Capture the cell that displays the provided text and extract its [X, Y] central coordinate. 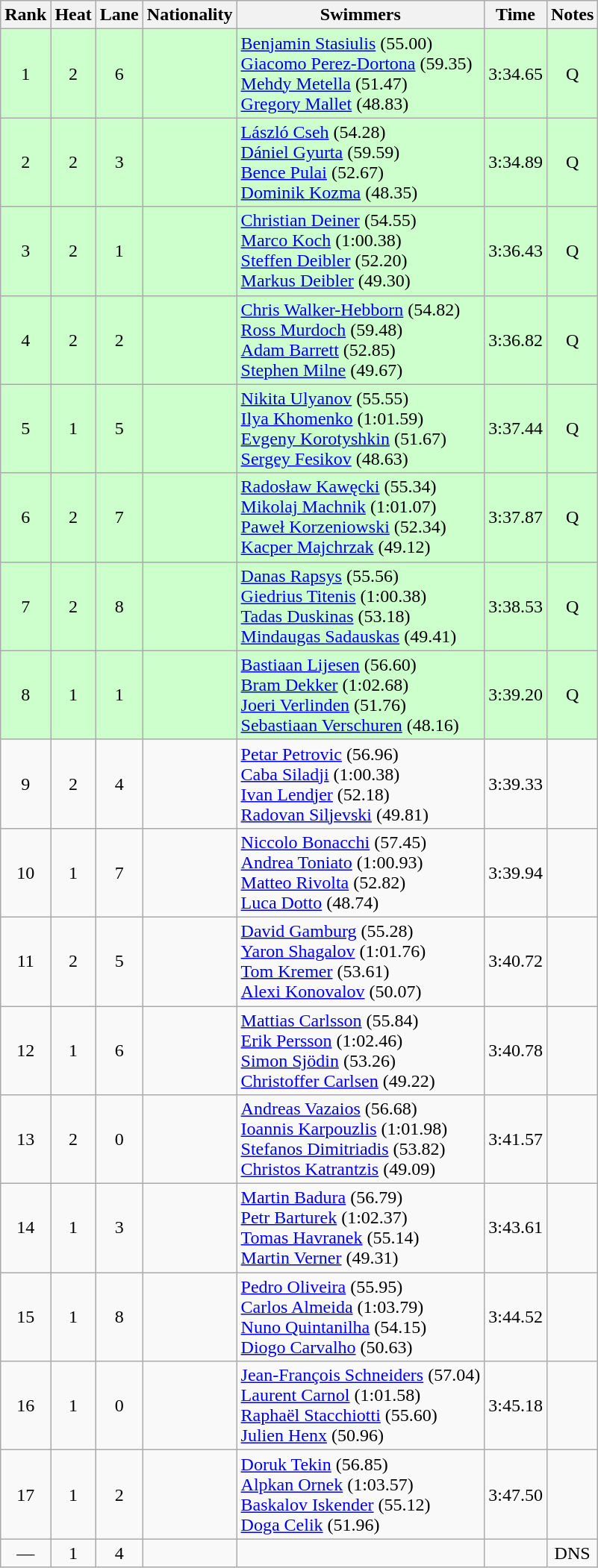
Radosław Kawęcki (55.34)Mikolaj Machnik (1:01.07)Paweł Korzeniowski (52.34)Kacper Majchrzak (49.12) [361, 518]
3:45.18 [516, 1405]
3:47.50 [516, 1495]
14 [25, 1228]
Martin Badura (56.79)Petr Barturek (1:02.37)Tomas Havranek (55.14)Martin Verner (49.31) [361, 1228]
3:37.44 [516, 428]
3:40.72 [516, 961]
17 [25, 1495]
Mattias Carlsson (55.84)Erik Persson (1:02.46)Simon Sjödin (53.26)Christoffer Carlsen (49.22) [361, 1050]
Andreas Vazaios (56.68)Ioannis Karpouzlis (1:01.98)Stefanos Dimitriadis (53.82)Christos Katrantzis (49.09) [361, 1140]
Bastiaan Lijesen (56.60)Bram Dekker (1:02.68)Joeri Verlinden (51.76)Sebastiaan Verschuren (48.16) [361, 695]
3:41.57 [516, 1140]
3:34.89 [516, 163]
Jean-François Schneiders (57.04)Laurent Carnol (1:01.58)Raphaël Stacchiotti (55.60)Julien Henx (50.96) [361, 1405]
9 [25, 783]
3:36.43 [516, 251]
3:37.87 [516, 518]
Nikita Ulyanov (55.55)Ilya Khomenko (1:01.59)Evgeny Korotyshkin (51.67)Sergey Fesikov (48.63) [361, 428]
3:39.33 [516, 783]
Time [516, 15]
3:39.20 [516, 695]
3:39.94 [516, 873]
— [25, 1553]
13 [25, 1140]
15 [25, 1317]
Nationality [190, 15]
3:44.52 [516, 1317]
Lane [119, 15]
DNS [572, 1553]
Petar Petrovic (56.96)Caba Siladji (1:00.38)Ivan Lendjer (52.18)Radovan Siljevski (49.81) [361, 783]
Chris Walker-Hebborn (54.82)Ross Murdoch (59.48)Adam Barrett (52.85)Stephen Milne (49.67) [361, 340]
László Cseh (54.28)Dániel Gyurta (59.59)Bence Pulai (52.67)Dominik Kozma (48.35) [361, 163]
Pedro Oliveira (55.95)Carlos Almeida (1:03.79)Nuno Quintanilha (54.15)Diogo Carvalho (50.63) [361, 1317]
16 [25, 1405]
3:43.61 [516, 1228]
10 [25, 873]
12 [25, 1050]
3:40.78 [516, 1050]
Rank [25, 15]
David Gamburg (55.28)Yaron Shagalov (1:01.76)Tom Kremer (53.61)Alexi Konovalov (50.07) [361, 961]
3:36.82 [516, 340]
Swimmers [361, 15]
Notes [572, 15]
Doruk Tekin (56.85)Alpkan Ornek (1:03.57)Baskalov Iskender (55.12)Doga Celik (51.96) [361, 1495]
Benjamin Stasiulis (55.00)Giacomo Perez-Dortona (59.35)Mehdy Metella (51.47)Gregory Mallet (48.83) [361, 73]
3:34.65 [516, 73]
Christian Deiner (54.55)Marco Koch (1:00.38)Steffen Deibler (52.20)Markus Deibler (49.30) [361, 251]
Niccolo Bonacchi (57.45)Andrea Toniato (1:00.93)Matteo Rivolta (52.82)Luca Dotto (48.74) [361, 873]
3:38.53 [516, 606]
11 [25, 961]
Heat [73, 15]
Danas Rapsys (55.56)Giedrius Titenis (1:00.38)Tadas Duskinas (53.18)Mindaugas Sadauskas (49.41) [361, 606]
